Identify which cell holds the provided text, then report its [X, Y] central coordinate. 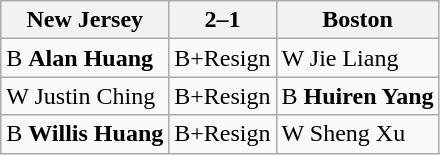
W Sheng Xu [358, 134]
New Jersey [85, 20]
B Huiren Yang [358, 96]
B Alan Huang [85, 58]
W Jie Liang [358, 58]
W Justin Ching [85, 96]
Boston [358, 20]
2–1 [222, 20]
B Willis Huang [85, 134]
